Detect which cell encompasses the target text, then output its (X, Y) center coordinate. 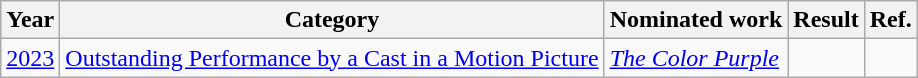
2023 (30, 58)
The Color Purple (696, 58)
Outstanding Performance by a Cast in a Motion Picture (332, 58)
Ref. (890, 20)
Nominated work (696, 20)
Year (30, 20)
Result (826, 20)
Category (332, 20)
